Capture the cell that displays the provided text and extract its [X, Y] central coordinate. 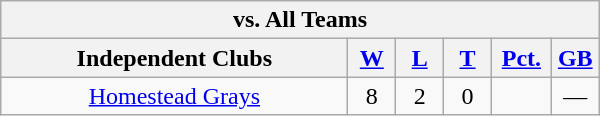
0 [468, 96]
— [575, 96]
Pct. [521, 58]
vs. All Teams [300, 20]
8 [372, 96]
GB [575, 58]
L [420, 58]
T [468, 58]
Homestead Grays [174, 96]
2 [420, 96]
Independent Clubs [174, 58]
W [372, 58]
